Scan for the cell matching the given text and deliver its (X, Y) coordinate at center. 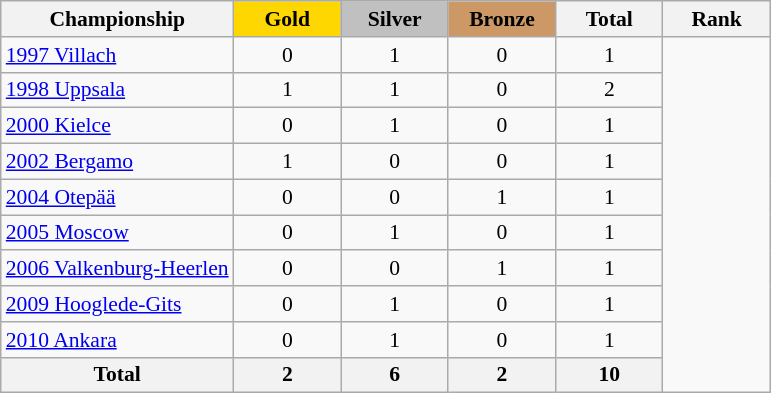
2002 Bergamo (118, 162)
6 (394, 375)
2000 Kielce (118, 126)
10 (610, 375)
1997 Villach (118, 55)
2006 Valkenburg-Heerlen (118, 269)
Silver (394, 19)
Bronze (502, 19)
2010 Ankara (118, 340)
Gold (288, 19)
2005 Moscow (118, 233)
2009 Hooglede-Gits (118, 304)
Championship (118, 19)
2004 Otepää (118, 197)
Rank (716, 19)
1998 Uppsala (118, 90)
